Identify which cell holds the provided text, then report its [x, y] central coordinate. 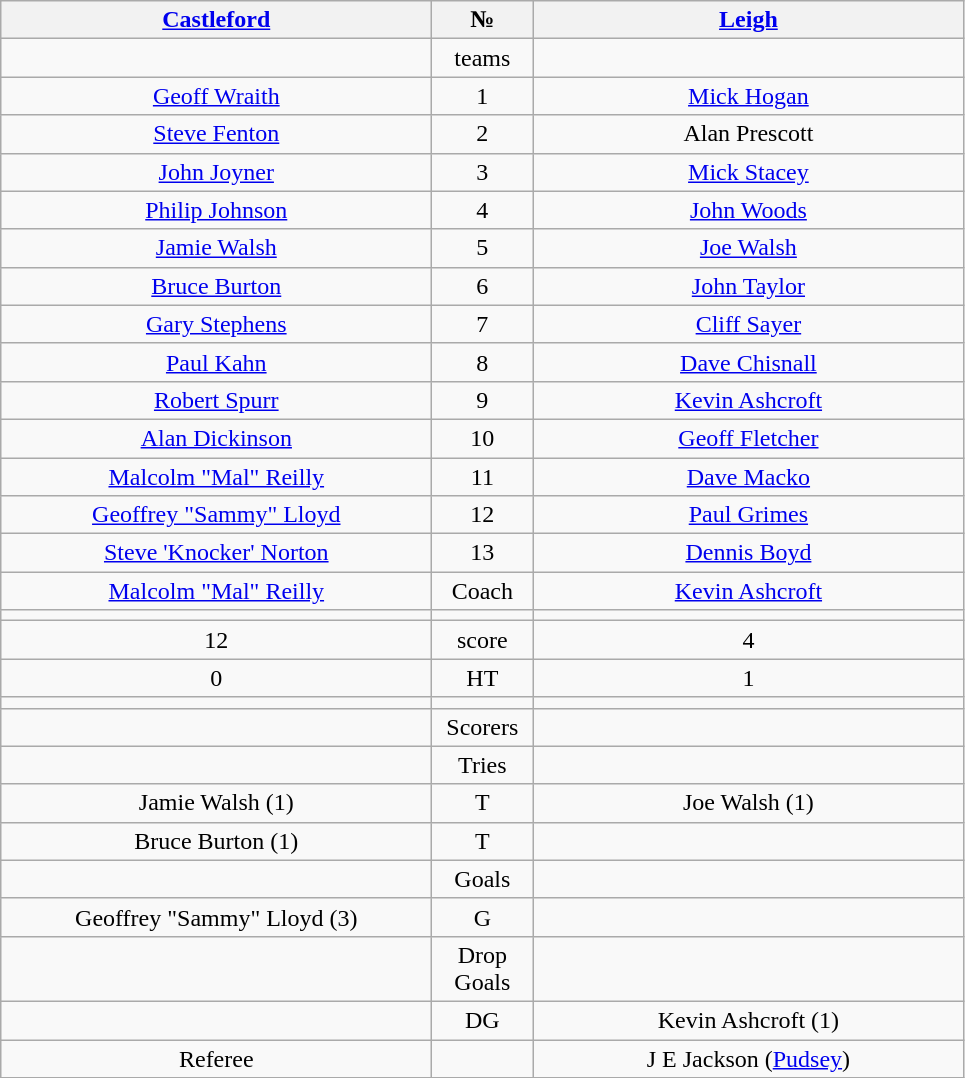
Steve 'Knocker' Norton [216, 553]
John Woods [748, 210]
Dave Chisnall [748, 362]
Scorers [482, 727]
J E Jackson (Pudsey) [748, 1059]
Geoff Wraith [216, 96]
Steve Fenton [216, 134]
Leigh [748, 20]
score [482, 640]
10 [482, 438]
Geoffrey "Sammy" Lloyd [216, 515]
Coach [482, 591]
Referee [216, 1059]
5 [482, 248]
Dennis Boyd [748, 553]
Bruce Burton [216, 286]
Paul Kahn [216, 362]
6 [482, 286]
Robert Spurr [216, 400]
Alan Prescott [748, 134]
Philip Johnson [216, 210]
John Joyner [216, 172]
Drop Goals [482, 968]
Joe Walsh (1) [748, 803]
Geoff Fletcher [748, 438]
0 [216, 678]
Tries [482, 765]
HT [482, 678]
Cliff Sayer [748, 324]
3 [482, 172]
2 [482, 134]
Castleford [216, 20]
Kevin Ashcroft (1) [748, 1020]
Paul Grimes [748, 515]
11 [482, 477]
9 [482, 400]
7 [482, 324]
teams [482, 58]
Dave Macko [748, 477]
13 [482, 553]
Geoffrey "Sammy" Lloyd (3) [216, 917]
№ [482, 20]
Gary Stephens [216, 324]
Bruce Burton (1) [216, 841]
8 [482, 362]
Mick Hogan [748, 96]
Joe Walsh [748, 248]
Jamie Walsh (1) [216, 803]
DG [482, 1020]
Alan Dickinson [216, 438]
Jamie Walsh [216, 248]
Goals [482, 879]
G [482, 917]
Mick Stacey [748, 172]
John Taylor [748, 286]
